Extract the [X, Y] coordinate from the center of the cell holding the provided text.  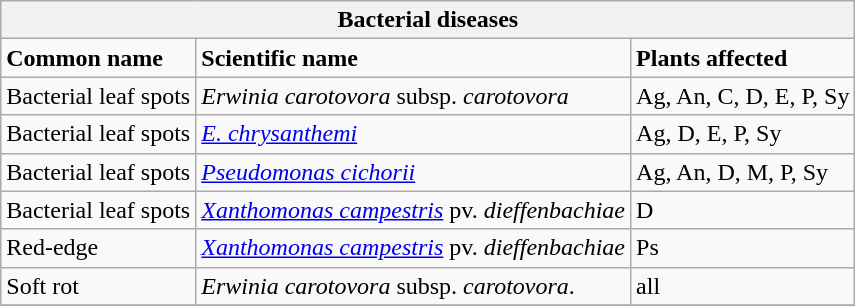
all [743, 286]
Common name [98, 58]
Red-edge [98, 248]
Erwinia carotovora subsp. carotovora. [414, 286]
Erwinia carotovora subsp. carotovora [414, 96]
Plants affected [743, 58]
Ag, An, C, D, E, P, Sy [743, 96]
Pseudomonas cichorii [414, 172]
Bacterial diseases [428, 20]
Ag, D, E, P, Sy [743, 134]
Ag, An, D, M, P, Sy [743, 172]
D [743, 210]
Scientific name [414, 58]
Ps [743, 248]
Soft rot [98, 286]
E. chrysanthemi [414, 134]
